From the cell containing the given text, extract its center point as [X, Y] coordinate. 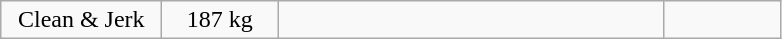
Clean & Jerk [82, 20]
187 kg [220, 20]
